Search for the cell housing the specified text and yield its (x, y) center coordinate. 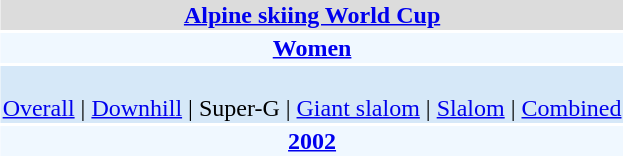
Overall | Downhill | Super-G | Giant slalom | Slalom | Combined (312, 94)
Alpine skiing World Cup (312, 15)
2002 (312, 141)
Women (312, 48)
